Return (X, Y) of the center of cell containing provided text 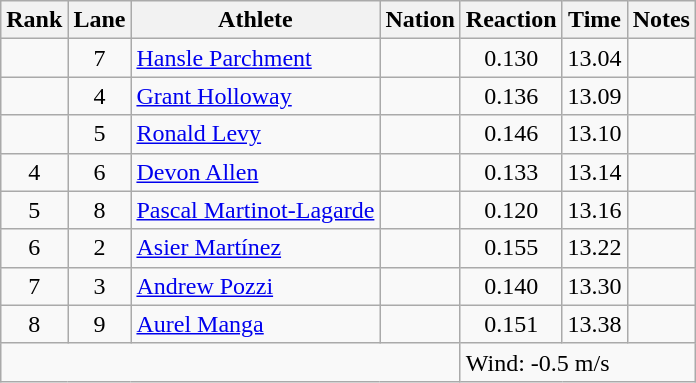
0.120 (511, 210)
13.10 (594, 134)
Aurel Manga (256, 324)
Wind: -0.5 m/s (578, 362)
Reaction (511, 20)
0.136 (511, 96)
13.14 (594, 172)
Hansle Parchment (256, 58)
9 (100, 324)
3 (100, 286)
13.22 (594, 248)
13.04 (594, 58)
Athlete (256, 20)
13.16 (594, 210)
0.146 (511, 134)
2 (100, 248)
Asier Martínez (256, 248)
Grant Holloway (256, 96)
Ronald Levy (256, 134)
13.38 (594, 324)
Andrew Pozzi (256, 286)
Pascal Martinot-Lagarde (256, 210)
Time (594, 20)
13.09 (594, 96)
Rank (34, 20)
0.155 (511, 248)
Nation (420, 20)
0.151 (511, 324)
0.133 (511, 172)
Devon Allen (256, 172)
0.130 (511, 58)
Notes (661, 20)
Lane (100, 20)
0.140 (511, 286)
13.30 (594, 286)
